Provide the (x, y) coordinate of the cell's center where the given text is located.  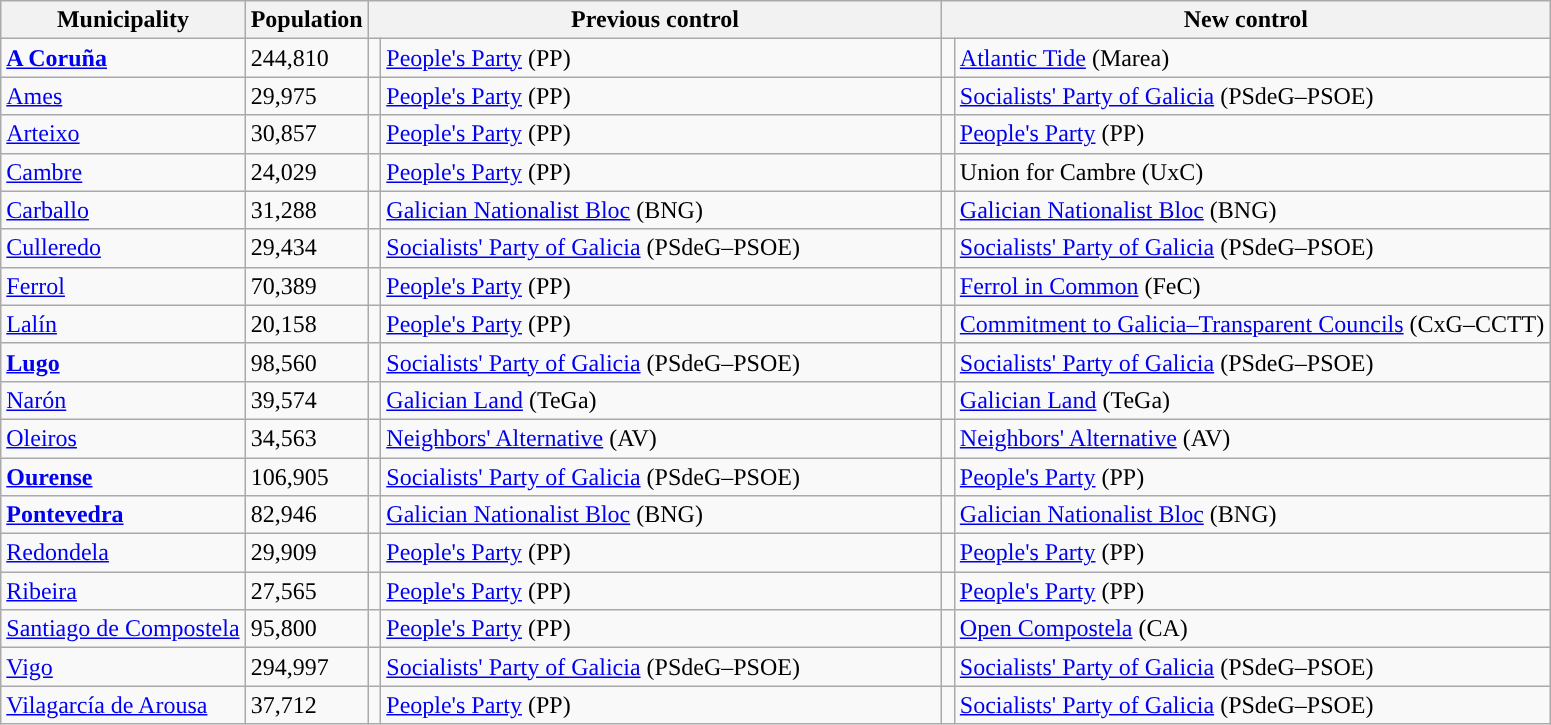
Previous control (655, 20)
Ribeira (123, 591)
31,288 (306, 210)
Ames (123, 96)
Union for Cambre (UxC) (1252, 172)
Pontevedra (123, 515)
Lalín (123, 324)
A Coruña (123, 58)
Arteixo (123, 134)
244,810 (306, 58)
Vilagarcía de Arousa (123, 705)
Ourense (123, 477)
New control (1246, 20)
Open Compostela (CA) (1252, 629)
Narón (123, 400)
Oleiros (123, 438)
20,158 (306, 324)
30,857 (306, 134)
Commitment to Galicia–Transparent Councils (CxG–CCTT) (1252, 324)
Cambre (123, 172)
82,946 (306, 515)
24,029 (306, 172)
Santiago de Compostela (123, 629)
Lugo (123, 362)
Ferrol in Common (FeC) (1252, 286)
106,905 (306, 477)
Culleredo (123, 248)
39,574 (306, 400)
Ferrol (123, 286)
29,909 (306, 553)
27,565 (306, 591)
95,800 (306, 629)
Atlantic Tide (Marea) (1252, 58)
37,712 (306, 705)
29,975 (306, 96)
98,560 (306, 362)
Carballo (123, 210)
294,997 (306, 667)
Vigo (123, 667)
29,434 (306, 248)
Population (306, 20)
Municipality (123, 20)
Redondela (123, 553)
34,563 (306, 438)
70,389 (306, 286)
